Capture the cell that displays the provided text and extract its [x, y] central coordinate. 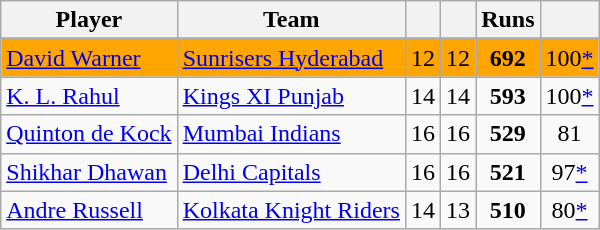
Andre Russell [89, 210]
692 [508, 58]
David Warner [89, 58]
Sunrisers Hyderabad [291, 58]
Quinton de Kock [89, 134]
Player [89, 20]
Team [291, 20]
Shikhar Dhawan [89, 172]
80* [570, 210]
Delhi Capitals [291, 172]
510 [508, 210]
Runs [508, 20]
Mumbai Indians [291, 134]
Kings XI Punjab [291, 96]
81 [570, 134]
Kolkata Knight Riders [291, 210]
13 [458, 210]
593 [508, 96]
521 [508, 172]
529 [508, 134]
97* [570, 172]
K. L. Rahul [89, 96]
